Scan for the cell matching the given text and deliver its [X, Y] coordinate at center. 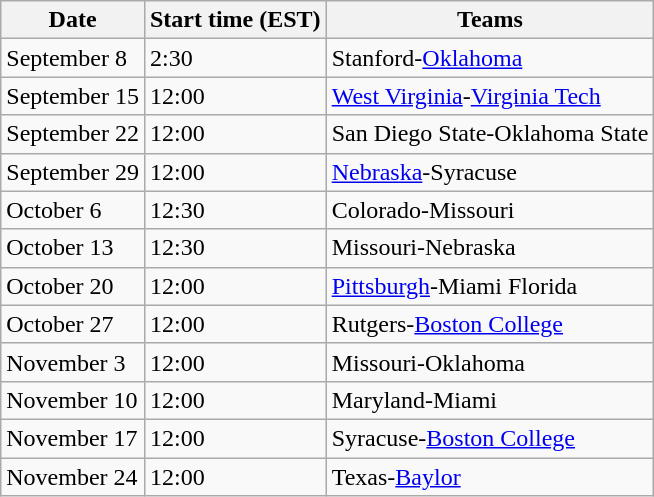
Missouri-Oklahoma [490, 362]
Texas-Baylor [490, 477]
November 17 [73, 438]
Rutgers-Boston College [490, 324]
Start time (EST) [235, 20]
Missouri-Nebraska [490, 248]
Nebraska-Syracuse [490, 172]
Syracuse-Boston College [490, 438]
September 29 [73, 172]
West Virginia-Virginia Tech [490, 96]
Date [73, 20]
Teams [490, 20]
2:30 [235, 58]
November 3 [73, 362]
September 8 [73, 58]
September 22 [73, 134]
October 27 [73, 324]
October 20 [73, 286]
November 24 [73, 477]
November 10 [73, 400]
October 6 [73, 210]
September 15 [73, 96]
October 13 [73, 248]
Colorado-Missouri [490, 210]
Maryland-Miami [490, 400]
Pittsburgh-Miami Florida [490, 286]
Stanford-Oklahoma [490, 58]
San Diego State-Oklahoma State [490, 134]
